Output the (X, Y) coordinate of the center of the cell containing the given text.  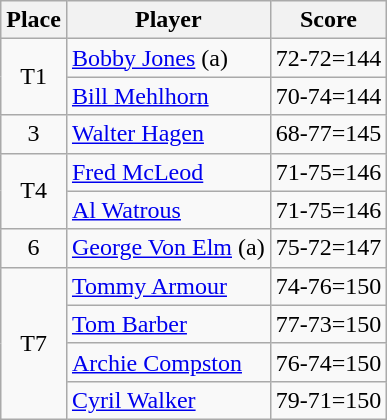
Walter Hagen (168, 134)
Tom Barber (168, 324)
Al Watrous (168, 210)
74-76=150 (328, 286)
6 (34, 248)
77-73=150 (328, 324)
George Von Elm (a) (168, 248)
75-72=147 (328, 248)
T7 (34, 343)
Bill Mehlhorn (168, 96)
72-72=144 (328, 58)
T1 (34, 77)
Bobby Jones (a) (168, 58)
Player (168, 20)
Tommy Armour (168, 286)
T4 (34, 191)
3 (34, 134)
Archie Compston (168, 362)
79-71=150 (328, 400)
76-74=150 (328, 362)
Cyril Walker (168, 400)
Score (328, 20)
70-74=144 (328, 96)
Fred McLeod (168, 172)
68-77=145 (328, 134)
Place (34, 20)
